Return [x, y] of the center of cell containing provided text 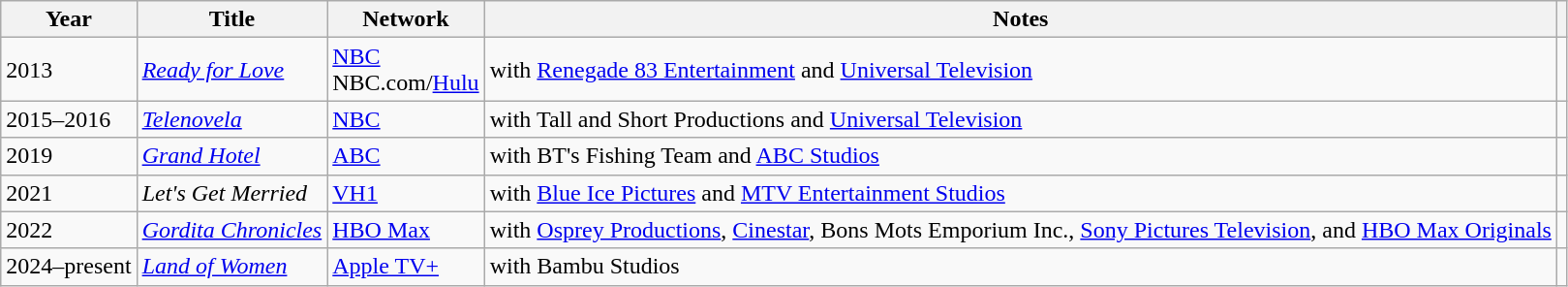
2015–2016 [69, 119]
HBO Max [406, 230]
Title [232, 19]
Let's Get Merried [232, 193]
NBC [406, 119]
Land of Women [232, 267]
Network [406, 19]
Gordita Chronicles [232, 230]
2024–present [69, 267]
with Renegade 83 Entertainment and Universal Television [1021, 70]
with Osprey Productions, Cinestar, Bons Mots Emporium Inc., Sony Pictures Television, and HBO Max Originals [1021, 230]
ABC [406, 156]
2021 [69, 193]
2022 [69, 230]
Year [69, 19]
Telenovela [232, 119]
2019 [69, 156]
with Blue Ice Pictures and MTV Entertainment Studios [1021, 193]
Ready for Love [232, 70]
Grand Hotel [232, 156]
with Bambu Studios [1021, 267]
with Tall and Short Productions and Universal Television [1021, 119]
Apple TV+ [406, 267]
Notes [1021, 19]
2013 [69, 70]
with BT's Fishing Team and ABC Studios [1021, 156]
NBCNBC.com/Hulu [406, 70]
VH1 [406, 193]
